Detect which cell encompasses the target text, then output its (X, Y) center coordinate. 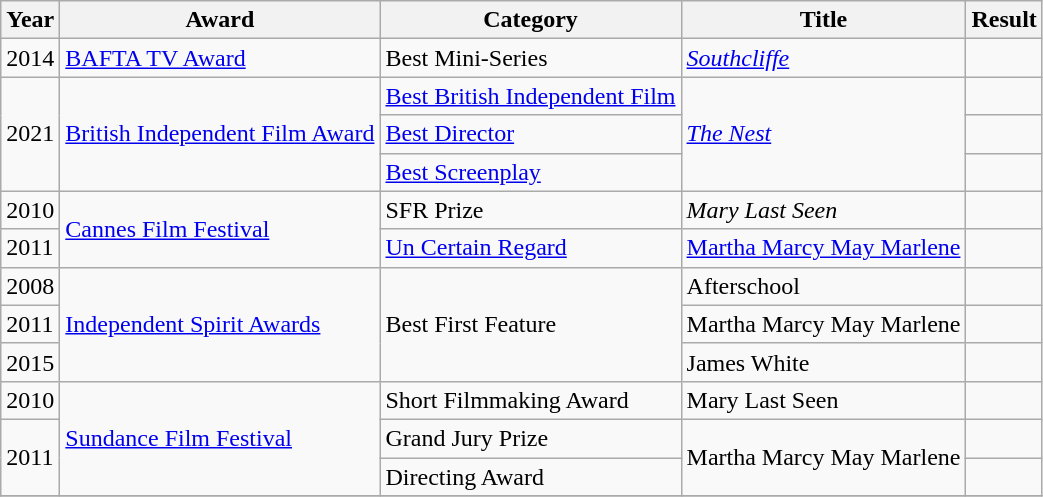
SFR Prize (530, 210)
Best Mini-Series (530, 58)
Independent Spirit Awards (220, 324)
2008 (30, 286)
James White (824, 362)
2021 (30, 134)
Sundance Film Festival (220, 438)
Un Certain Regard (530, 248)
Southcliffe (824, 58)
Title (824, 20)
2014 (30, 58)
Best British Independent Film (530, 96)
BAFTA TV Award (220, 58)
Best Director (530, 134)
Best Screenplay (530, 172)
The Nest (824, 134)
Award (220, 20)
British Independent Film Award (220, 134)
Best First Feature (530, 324)
Result (1004, 20)
Grand Jury Prize (530, 438)
Short Filmmaking Award (530, 400)
Year (30, 20)
Directing Award (530, 477)
Cannes Film Festival (220, 229)
Category (530, 20)
2015 (30, 362)
Afterschool (824, 286)
